Capture the cell that displays the provided text and extract its (x, y) central coordinate. 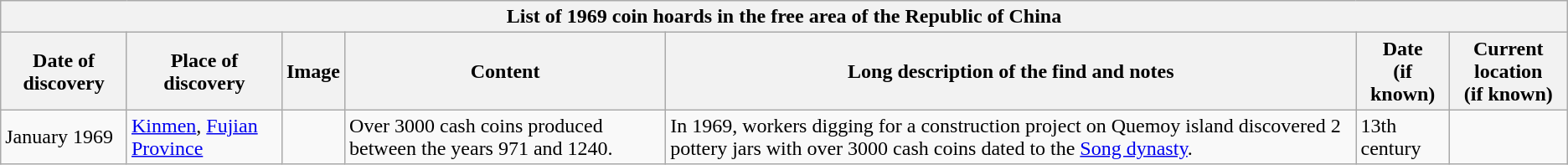
Current location(if known) (1508, 71)
January 1969 (64, 137)
Long description of the find and notes (1011, 71)
13th century (1402, 137)
Over 3000 cash coins produced between the years 971 and 1240. (506, 137)
Kinmen, Fujian Province (204, 137)
Content (506, 71)
Image (313, 71)
List of 1969 coin hoards in the free area of the Republic of China (784, 17)
Date(if known) (1402, 71)
Date of discovery (64, 71)
Place of discovery (204, 71)
In 1969, workers digging for a construction project on Quemoy island discovered 2 pottery jars with over 3000 cash coins dated to the Song dynasty. (1011, 137)
